Pinpoint the cell where the given text exists, returning its [x, y] midpoint coordinate. 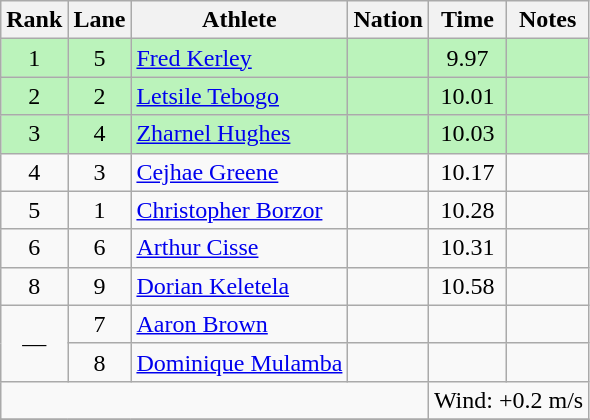
Cejhae Greene [240, 172]
Zharnel Hughes [240, 134]
Aaron Brown [240, 324]
9 [100, 286]
Letsile Tebogo [240, 96]
Fred Kerley [240, 58]
10.03 [467, 134]
Arthur Cisse [240, 248]
10.31 [467, 248]
Lane [100, 20]
10.58 [467, 286]
Christopher Borzor [240, 210]
7 [100, 324]
Nation [388, 20]
Rank [34, 20]
Wind: +0.2 m/s [508, 400]
9.97 [467, 58]
10.28 [467, 210]
10.01 [467, 96]
Dorian Keletela [240, 286]
Time [467, 20]
Dominique Mulamba [240, 362]
10.17 [467, 172]
— [34, 343]
Athlete [240, 20]
Notes [548, 20]
